Capture the cell that displays the provided text and extract its (x, y) central coordinate. 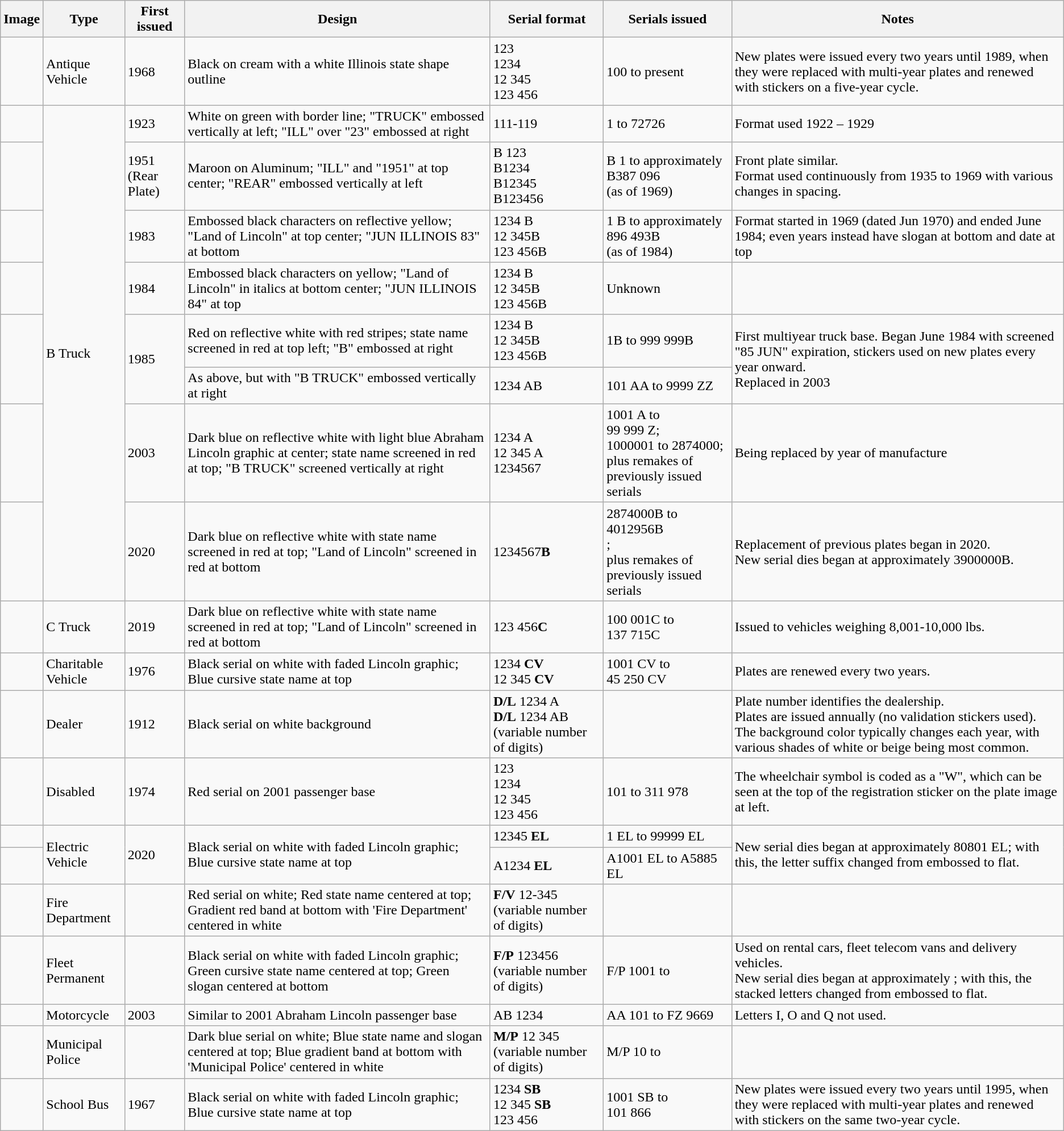
1985 (155, 359)
First multiyear truck base. Began June 1984 with screened "85 JUN" expiration, stickers used on new plates every year onward.Replaced in 2003 (897, 359)
1983 (155, 236)
Electric Vehicle (84, 855)
1912 (155, 724)
Black serial on white with faded Lincoln graphic; Green cursive state name centered at top; Green slogan centered at bottom (338, 970)
1974 (155, 792)
Antique Vehicle (84, 72)
Black serial on white background (338, 724)
Format used 1922 – 1929 (897, 124)
Motorcycle (84, 1015)
1 B to approximately 896 493B(as of 1984) (667, 236)
1967 (155, 1104)
Type (84, 19)
M/P 10 to (667, 1052)
Image (22, 19)
As above, but with "B TRUCK" embossed vertically at right (338, 386)
Embossed black characters on yellow; "Land of Lincoln" in italics at bottom center; "JUN ILLINOIS 84" at top (338, 288)
Disabled (84, 792)
D/L 1234 AD/L 1234 AB (variable number of digits) (547, 724)
Charitable Vehicle (84, 671)
Maroon on Aluminum; "ILL" and "1951" at top center; "REAR" embossed vertically at left (338, 176)
White on green with border line; "TRUCK" embossed vertically at left; "ILL" over "23" embossed at right (338, 124)
1234567B (547, 552)
Embossed black characters on reflective yellow; "Land of Lincoln" at top center; "JUN ILLINOIS 83" at bottom (338, 236)
Red on reflective white with red stripes; state name screened in red at top left; "B" embossed at right (338, 341)
1001 SB to101 866 (667, 1104)
1923 (155, 124)
1234 A12 345 A1234567 (547, 453)
A1234 EL (547, 865)
Issued to vehicles weighing 8,001-10,000 lbs. (897, 627)
School Bus (84, 1104)
Unknown (667, 288)
First issued (155, 19)
B Truck (84, 353)
Letters I, O and Q not used. (897, 1015)
1 EL to 99999 EL (667, 836)
F/P 123456 (variable number of digits) (547, 970)
Fire Department (84, 910)
100 to present (667, 72)
The wheelchair symbol is coded as a "W", which can be seen at the top of the registration sticker on the plate image at left. (897, 792)
123 456C (547, 627)
Serial format (547, 19)
1234 AB (547, 386)
2019 (155, 627)
AB 1234 (547, 1015)
Red serial on white; Red state name centered at top; Gradient red band at bottom with 'Fire Department' centered in white (338, 910)
1984 (155, 288)
Dark blue serial on white; Blue state name and slogan centered at top; Blue gradient band at bottom with 'Municipal Police' centered in white (338, 1052)
Serials issued (667, 19)
Similar to 2001 Abraham Lincoln passenger base (338, 1015)
Plates are renewed every two years. (897, 671)
1 to 72726 (667, 124)
100 001C to 137 715C (667, 627)
Design (338, 19)
F/P 1001 to (667, 970)
Municipal Police (84, 1052)
1234 CV12 345 CV (547, 671)
New serial dies began at approximately 80801 EL; with this, the letter suffix changed from embossed to flat. (897, 855)
1968 (155, 72)
C Truck (84, 627)
1B to 999 999B (667, 341)
Fleet Permanent (84, 970)
2874000B to 4012956B;plus remakes of previously issued serials (667, 552)
1951 (Rear Plate) (155, 176)
1001 CV to 45 250 CV (667, 671)
111-119 (547, 124)
B 1 to approximately B387 096(as of 1969) (667, 176)
Being replaced by year of manufacture (897, 453)
101 to 311 978 (667, 792)
A1001 EL to A5885 EL (667, 865)
Format started in 1969 (dated Jun 1970) and ended June 1984; even years instead have slogan at bottom and date at top (897, 236)
Front plate similar.Format used continuously from 1935 to 1969 with various changes in spacing. (897, 176)
Notes (897, 19)
Dealer (84, 724)
AA 101 to FZ 9669 (667, 1015)
New plates were issued every two years until 1989, when they were replaced with multi-year plates and renewed with stickers on a five-year cycle. (897, 72)
12345 EL (547, 836)
1976 (155, 671)
Black on cream with a white Illinois state shape outline (338, 72)
1001 A to99 999 Z;1000001 to 2874000;plus remakes of previously issued serials (667, 453)
Red serial on 2001 passenger base (338, 792)
1234 SB12 345 SB123 456 (547, 1104)
Replacement of previous plates began in 2020.New serial dies began at approximately 3900000B. (897, 552)
B 123B1234B12345B123456 (547, 176)
101 AA to 9999 ZZ (667, 386)
M/P 12 345 (variable number of digits) (547, 1052)
F/V 12-345 (variable number of digits) (547, 910)
